Find where the given text appears and provide that cell's center as [x, y] coordinate. 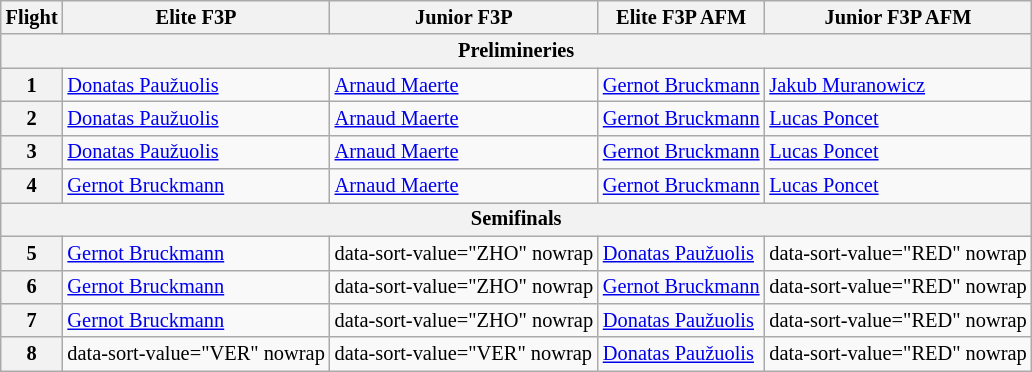
8 [32, 354]
Junior F3P AFM [898, 17]
7 [32, 320]
Junior F3P [464, 17]
Prelimineries [516, 51]
Elite F3P AFM [682, 17]
2 [32, 118]
5 [32, 253]
1 [32, 85]
Elite F3P [196, 17]
Flight [32, 17]
Semifinals [516, 219]
Jakub Muranowicz [898, 85]
4 [32, 186]
6 [32, 287]
3 [32, 152]
